Locate the cell with the specified text and output its (x, y) center coordinate. 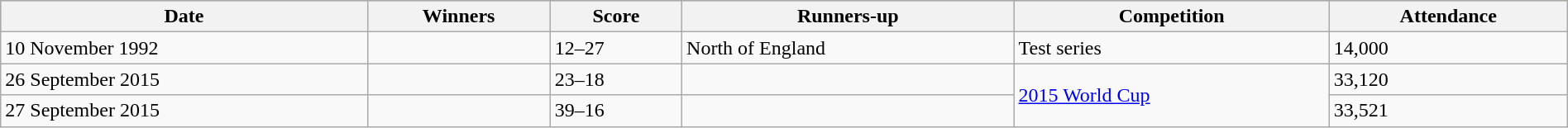
33,120 (1448, 79)
33,521 (1448, 111)
10 November 1992 (184, 48)
North of England (849, 48)
14,000 (1448, 48)
Test series (1171, 48)
26 September 2015 (184, 79)
39–16 (615, 111)
27 September 2015 (184, 111)
12–27 (615, 48)
2015 World Cup (1171, 95)
Competition (1171, 17)
Score (615, 17)
Attendance (1448, 17)
23–18 (615, 79)
Winners (458, 17)
Runners-up (849, 17)
Date (184, 17)
